Return [X, Y] of the center of cell containing provided text 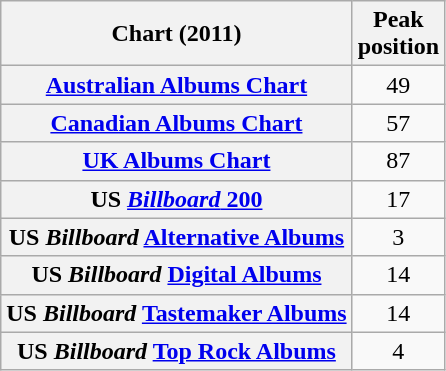
87 [398, 161]
US Billboard Alternative Albums [176, 237]
US Billboard Top Rock Albums [176, 351]
4 [398, 351]
UK Albums Chart [176, 161]
49 [398, 85]
17 [398, 199]
US Billboard Digital Albums [176, 275]
Chart (2011) [176, 34]
US Billboard Tastemaker Albums [176, 313]
3 [398, 237]
US Billboard 200 [176, 199]
Australian Albums Chart [176, 85]
57 [398, 123]
Peak position [398, 34]
Canadian Albums Chart [176, 123]
